Scan for the cell matching the given text and deliver its (x, y) coordinate at center. 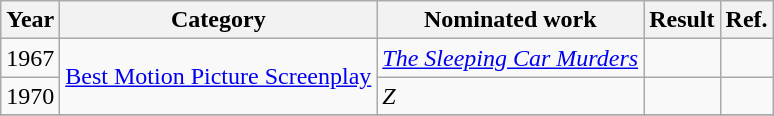
Year (30, 20)
Best Motion Picture Screenplay (218, 77)
Ref. (746, 20)
Category (218, 20)
Nominated work (510, 20)
1970 (30, 96)
The Sleeping Car Murders (510, 58)
Result (682, 20)
Z (510, 96)
1967 (30, 58)
